Scan for the cell matching the given text and deliver its (x, y) coordinate at center. 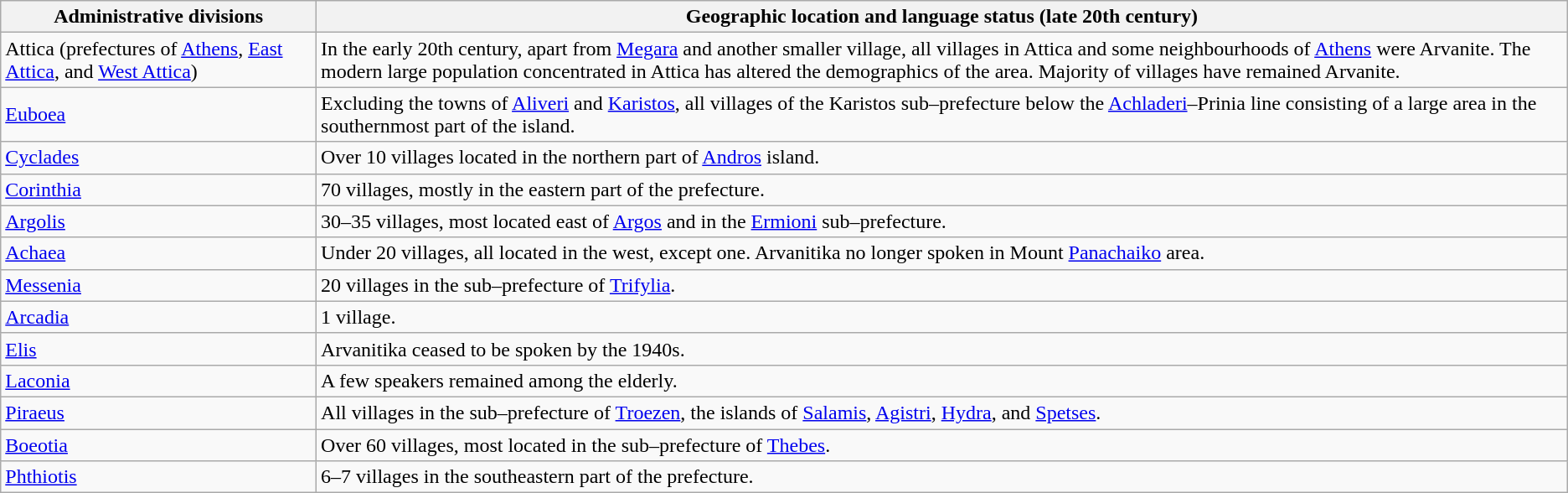
Attica (prefectures of Athens, East Attica, and West Attica) (159, 60)
Piraeus (159, 413)
Boeotia (159, 445)
Achaea (159, 253)
Argolis (159, 221)
Messenia (159, 285)
Administrative divisions (159, 17)
Geographic location and language status (late 20th century) (942, 17)
Phthiotis (159, 477)
Arcadia (159, 317)
6–7 villages in the southeastern part of the prefecture. (942, 477)
Over 10 villages located in the northern part of Andros island. (942, 158)
A few speakers remained among the elderly. (942, 381)
70 villages, mostly in the eastern part of the prefecture. (942, 189)
Under 20 villages, all located in the west, except one. Arvanitika no longer spoken in Mount Panachaiko area. (942, 253)
Over 60 villages, most located in the sub–prefecture of Thebes. (942, 445)
Corinthia (159, 189)
Elis (159, 349)
Laconia (159, 381)
20 villages in the sub–prefecture of Trifylia. (942, 285)
Arvanitika ceased to be spoken by the 1940s. (942, 349)
1 village. (942, 317)
30–35 villages, most located east of Argos and in the Ermioni sub–prefecture. (942, 221)
All villages in the sub–prefecture of Troezen, the islands of Salamis, Agistri, Hydra, and Spetses. (942, 413)
Cyclades (159, 158)
Euboea (159, 114)
